Search for the cell housing the specified text and yield its [X, Y] center coordinate. 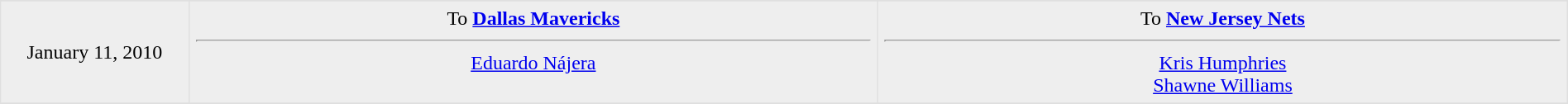
To Dallas MavericksEduardo Nájera [533, 52]
To New Jersey NetsKris HumphriesShawne Williams [1223, 52]
January 11, 2010 [94, 52]
